Identify which cell holds the provided text, then report its (x, y) central coordinate. 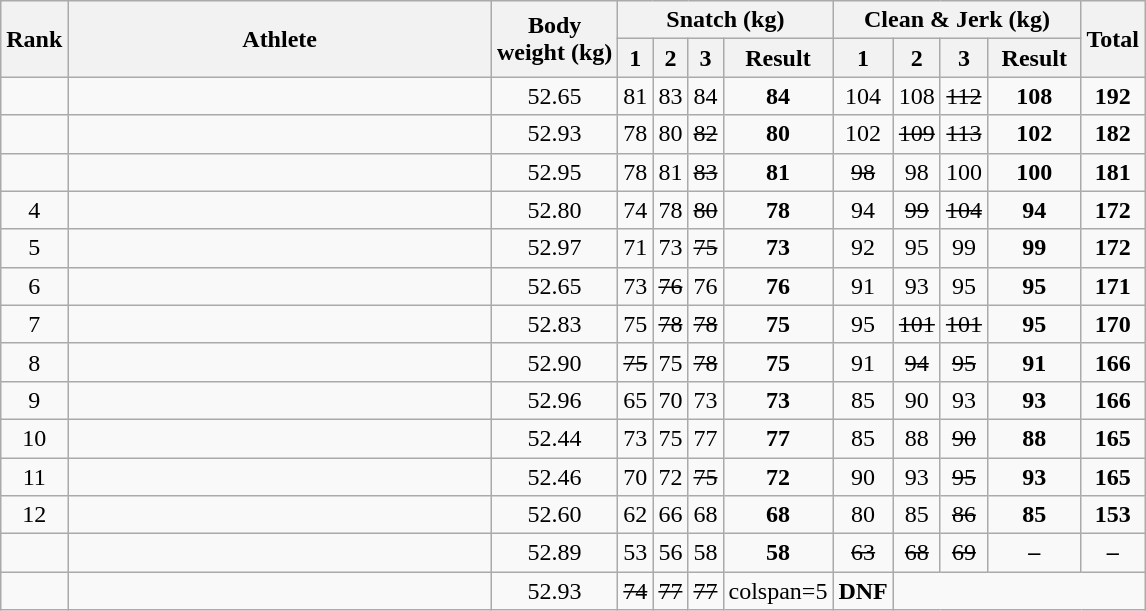
12 (34, 515)
82 (706, 134)
52.90 (554, 362)
52.80 (554, 210)
Athlete (280, 39)
86 (964, 515)
Bodyweight (kg) (554, 39)
DNF (863, 591)
9 (34, 400)
170 (1113, 324)
11 (34, 477)
6 (34, 286)
66 (670, 515)
colspan=5 (778, 591)
92 (863, 248)
10 (34, 438)
113 (964, 134)
109 (916, 134)
71 (636, 248)
52.96 (554, 400)
Snatch (kg) (726, 20)
62 (636, 515)
Total (1113, 39)
Clean & Jerk (kg) (957, 20)
63 (863, 553)
4 (34, 210)
65 (636, 400)
52.97 (554, 248)
171 (1113, 286)
52.44 (554, 438)
69 (964, 553)
52.83 (554, 324)
8 (34, 362)
Rank (34, 39)
52.95 (554, 172)
153 (1113, 515)
52.60 (554, 515)
56 (670, 553)
5 (34, 248)
7 (34, 324)
52.89 (554, 553)
52.46 (554, 477)
182 (1113, 134)
181 (1113, 172)
53 (636, 553)
112 (964, 96)
192 (1113, 96)
